Detect which cell encompasses the target text, then output its [x, y] center coordinate. 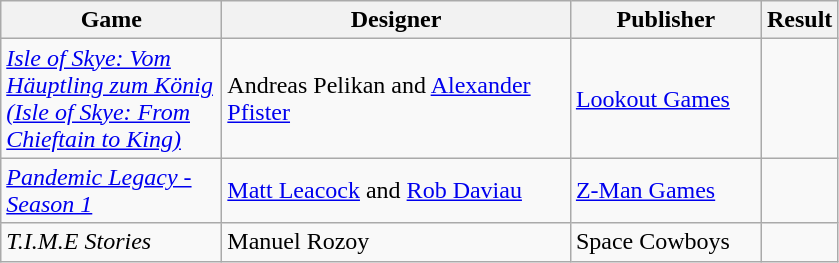
Game [112, 20]
Result [799, 20]
Designer [396, 20]
T.I.M.E Stories [112, 242]
Publisher [666, 20]
Isle of Skye: Vom Häuptling zum König (Isle of Skye: From Chieftain to King) [112, 98]
Pandemic Legacy - Season 1 [112, 190]
Andreas Pelikan and Alexander Pfister [396, 98]
Manuel Rozoy [396, 242]
Z-Man Games [666, 190]
Space Cowboys [666, 242]
Lookout Games [666, 98]
Matt Leacock and Rob Daviau [396, 190]
